Return the [x, y] coordinate for the center point of the cell that contains the specified text.  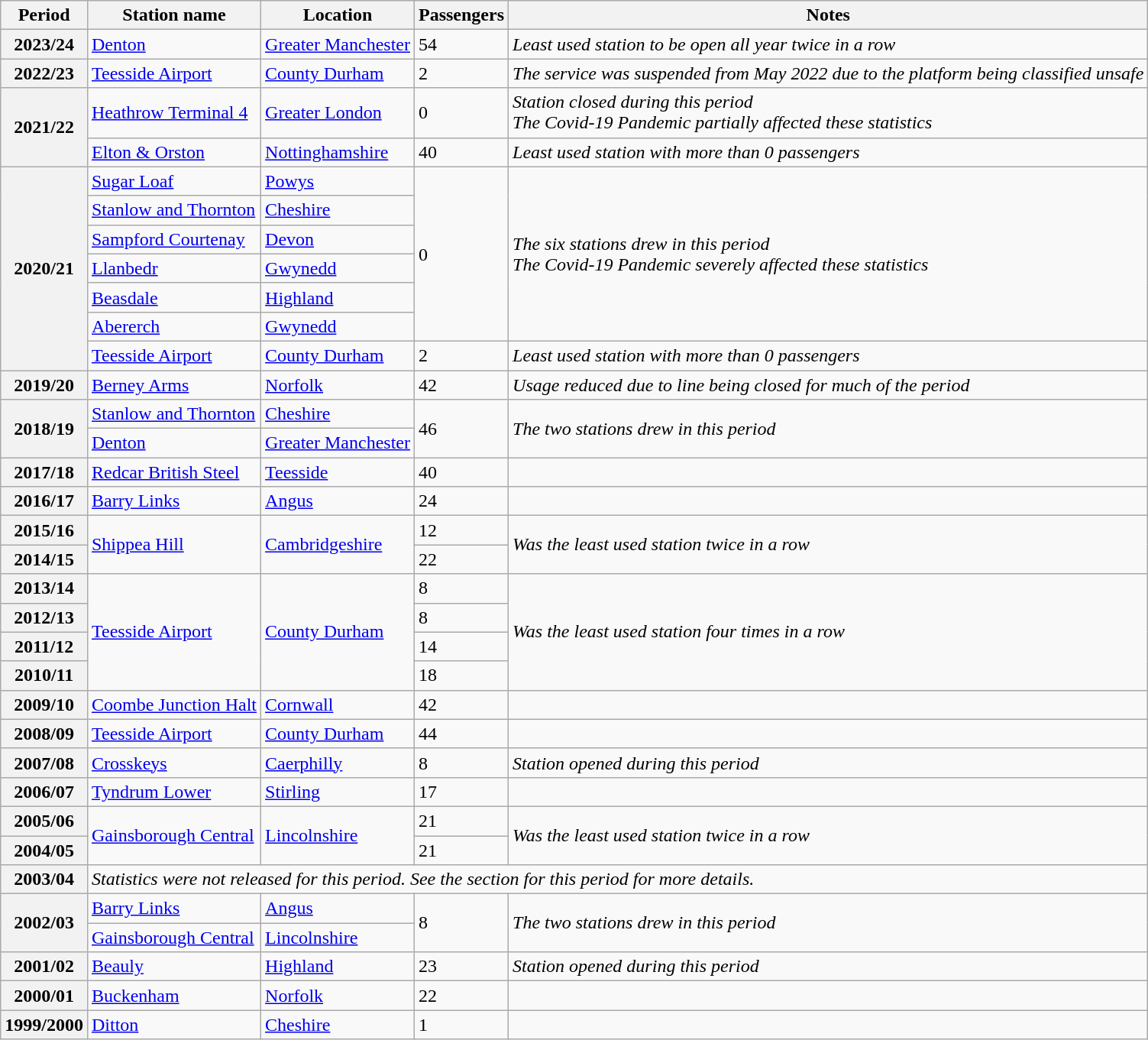
2006/07 [44, 792]
2020/21 [44, 268]
2005/06 [44, 821]
2017/18 [44, 472]
Heathrow Terminal 4 [174, 113]
Devon [338, 239]
44 [461, 734]
Least used station to be open all year twice in a row [828, 44]
Cambridgeshire [338, 545]
2003/04 [44, 880]
Passengers [461, 15]
23 [461, 967]
Caerphilly [338, 763]
Crosskeys [174, 763]
The service was suspended from May 2022 due to the platform being classified unsafe [828, 73]
2002/03 [44, 923]
2016/17 [44, 501]
2018/19 [44, 429]
18 [461, 676]
Shippea Hill [174, 545]
Beasdale [174, 297]
2011/12 [44, 646]
Berney Arms [174, 384]
Ditton [174, 1025]
Redcar British Steel [174, 472]
Period [44, 15]
2009/10 [44, 705]
Tyndrum Lower [174, 792]
2007/08 [44, 763]
2010/11 [44, 676]
Location [338, 15]
Station closed during this periodThe Covid-19 Pandemic partially affected these statistics [828, 113]
2014/15 [44, 559]
Greater London [338, 113]
Beauly [174, 967]
Was the least used station four times in a row [828, 632]
46 [461, 429]
Station name [174, 15]
Buckenham [174, 996]
2008/09 [44, 734]
24 [461, 501]
Sugar Loaf [174, 181]
Llanbedr [174, 268]
2022/23 [44, 73]
2023/24 [44, 44]
17 [461, 792]
1 [461, 1025]
2012/13 [44, 617]
Powys [338, 181]
Elton & Orston [174, 152]
2019/20 [44, 384]
Sampford Courtenay [174, 239]
Stirling [338, 792]
2004/05 [44, 850]
Teesside [338, 472]
The six stations drew in this periodThe Covid-19 Pandemic severely affected these statistics [828, 254]
54 [461, 44]
Coombe Junction Halt [174, 705]
2015/16 [44, 530]
2000/01 [44, 996]
2021/22 [44, 127]
Cornwall [338, 705]
14 [461, 646]
Statistics were not released for this period. See the section for this period for more details. [617, 880]
Usage reduced due to line being closed for much of the period [828, 384]
2001/02 [44, 967]
12 [461, 530]
1999/2000 [44, 1025]
Abererch [174, 326]
Nottinghamshire [338, 152]
2013/14 [44, 588]
Notes [828, 15]
